Pinpoint the cell where the given text exists, returning its (x, y) midpoint coordinate. 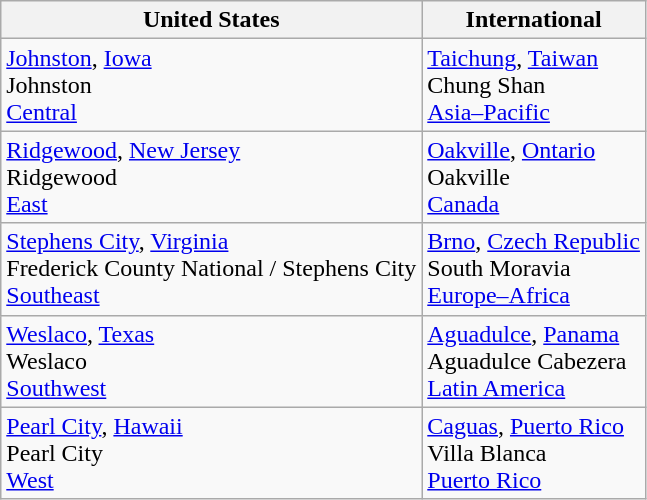
Stephens City, Virginia Frederick County National / Stephens City Southeast (212, 269)
United States (212, 20)
Aguadulce, Panama Aguadulce Cabezera Latin America (534, 361)
Ridgewood, New Jersey Ridgewood East (212, 177)
International (534, 20)
Weslaco, Texas Weslaco Southwest (212, 361)
Taichung, Taiwan Chung Shan Asia–Pacific (534, 85)
Pearl City, Hawaii Pearl City West (212, 453)
Johnston, Iowa Johnston Central (212, 85)
Oakville, Ontario Oakville Canada (534, 177)
Caguas, Puerto Rico Villa Blanca Puerto Rico (534, 453)
Brno, Czech Republic South Moravia Europe–Africa (534, 269)
